Find where the given text appears and provide that cell's center as [X, Y] coordinate. 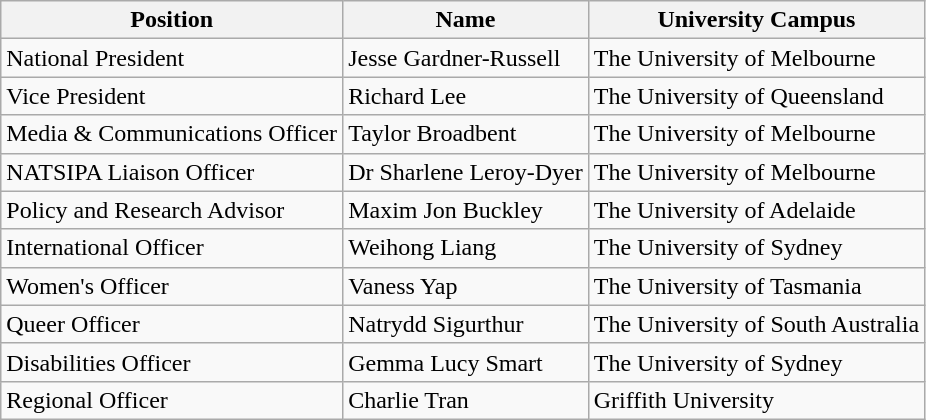
Gemma Lucy Smart [466, 362]
Name [466, 20]
The University of South Australia [756, 324]
Media & Communications Officer [172, 134]
Dr Sharlene Leroy-Dyer [466, 172]
Position [172, 20]
The University of Queensland [756, 96]
Jesse Gardner-Russell [466, 58]
Vaness Yap [466, 286]
The University of Adelaide [756, 210]
National President [172, 58]
The University of Tasmania [756, 286]
Women's Officer [172, 286]
Vice President [172, 96]
Taylor Broadbent [466, 134]
Policy and Research Advisor [172, 210]
Regional Officer [172, 400]
International Officer [172, 248]
Disabilities Officer [172, 362]
Griffith University [756, 400]
University Campus [756, 20]
Queer Officer [172, 324]
NATSIPA Liaison Officer [172, 172]
Natrydd Sigurthur [466, 324]
Weihong Liang [466, 248]
Richard Lee [466, 96]
Maxim Jon Buckley [466, 210]
Charlie Tran [466, 400]
